Return the [x, y] coordinate for the center point of the cell that contains the specified text.  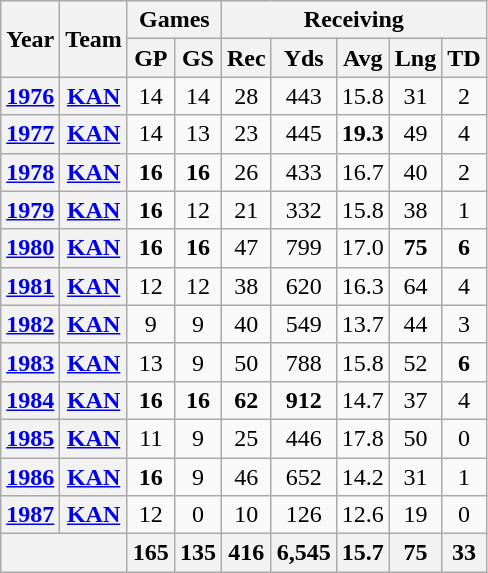
1982 [30, 324]
17.0 [362, 248]
Team [94, 39]
33 [464, 553]
1986 [30, 477]
Receiving [354, 20]
19.3 [362, 134]
1977 [30, 134]
16.3 [362, 286]
1987 [30, 515]
332 [304, 210]
912 [304, 400]
1980 [30, 248]
23 [246, 134]
13.7 [362, 324]
Year [30, 39]
10 [246, 515]
799 [304, 248]
Lng [415, 58]
28 [246, 96]
14.7 [362, 400]
16.7 [362, 172]
21 [246, 210]
652 [304, 477]
47 [246, 248]
52 [415, 362]
15.7 [362, 553]
Avg [362, 58]
445 [304, 134]
17.8 [362, 438]
549 [304, 324]
3 [464, 324]
TD [464, 58]
GS [198, 58]
1984 [30, 400]
Games [174, 20]
165 [150, 553]
416 [246, 553]
GP [150, 58]
126 [304, 515]
1985 [30, 438]
46 [246, 477]
433 [304, 172]
Rec [246, 58]
62 [246, 400]
Yds [304, 58]
788 [304, 362]
12.6 [362, 515]
64 [415, 286]
1978 [30, 172]
14.2 [362, 477]
443 [304, 96]
19 [415, 515]
1976 [30, 96]
37 [415, 400]
11 [150, 438]
1981 [30, 286]
26 [246, 172]
446 [304, 438]
6,545 [304, 553]
1979 [30, 210]
1983 [30, 362]
49 [415, 134]
135 [198, 553]
620 [304, 286]
44 [415, 324]
25 [246, 438]
